Detect which cell encompasses the target text, then output its (x, y) center coordinate. 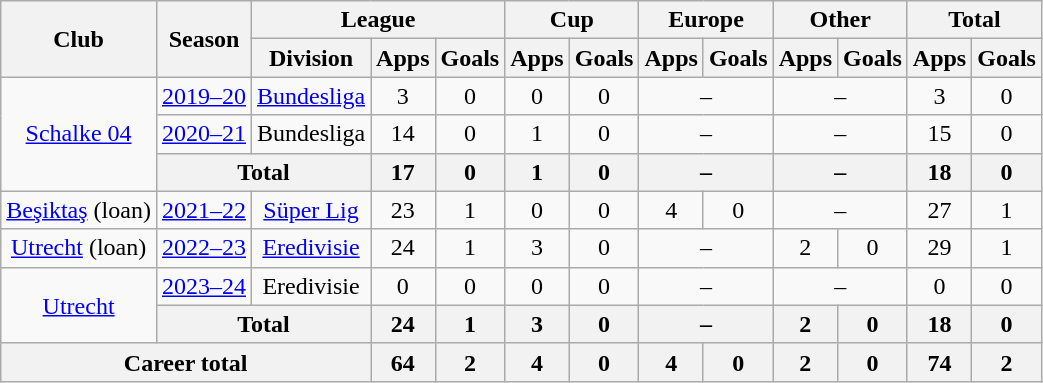
Division (312, 58)
Beşiktaş (loan) (79, 210)
64 (403, 362)
Season (204, 39)
14 (403, 134)
Club (79, 39)
2021–22 (204, 210)
Career total (186, 362)
2022–23 (204, 248)
Other (840, 20)
27 (939, 210)
15 (939, 134)
2020–21 (204, 134)
2023–24 (204, 286)
2019–20 (204, 96)
Europe (706, 20)
Utrecht (loan) (79, 248)
League (378, 20)
29 (939, 248)
Schalke 04 (79, 134)
17 (403, 172)
Cup (572, 20)
Utrecht (79, 305)
Süper Lig (312, 210)
23 (403, 210)
74 (939, 362)
